Return the [X, Y] coordinate for the center point of the cell that contains the specified text.  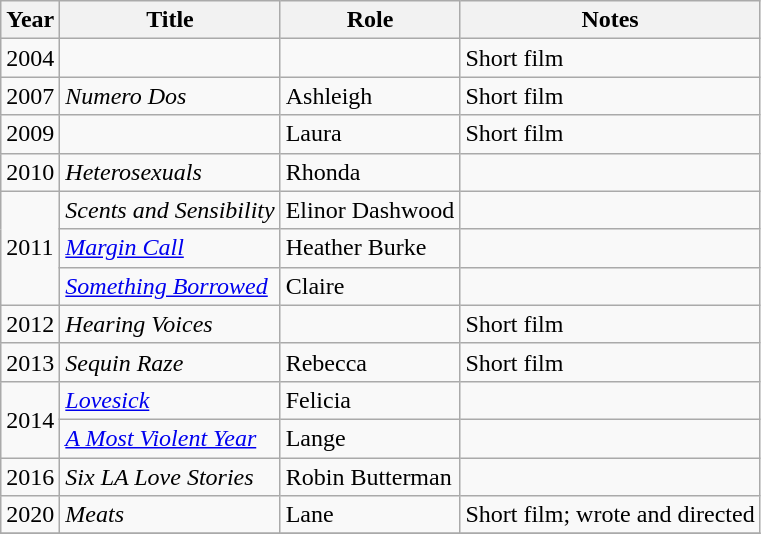
Rebecca [370, 362]
2013 [30, 362]
Robin Butterman [370, 477]
Scents and Sensibility [170, 210]
Six LA Love Stories [170, 477]
Heather Burke [370, 248]
Lange [370, 438]
2009 [30, 134]
Claire [370, 286]
Felicia [370, 400]
Heterosexuals [170, 172]
Short film; wrote and directed [610, 515]
2004 [30, 58]
2014 [30, 419]
Elinor Dashwood [370, 210]
2007 [30, 96]
Role [370, 20]
2011 [30, 248]
Sequin Raze [170, 362]
Margin Call [170, 248]
Notes [610, 20]
Year [30, 20]
2012 [30, 324]
Lovesick [170, 400]
Rhonda [370, 172]
Title [170, 20]
Ashleigh [370, 96]
2016 [30, 477]
Numero Dos [170, 96]
2020 [30, 515]
Hearing Voices [170, 324]
2010 [30, 172]
Laura [370, 134]
A Most Violent Year [170, 438]
Lane [370, 515]
Meats [170, 515]
Something Borrowed [170, 286]
